For the text-containing cell, return its midpoint in (X, Y) coordinate format. 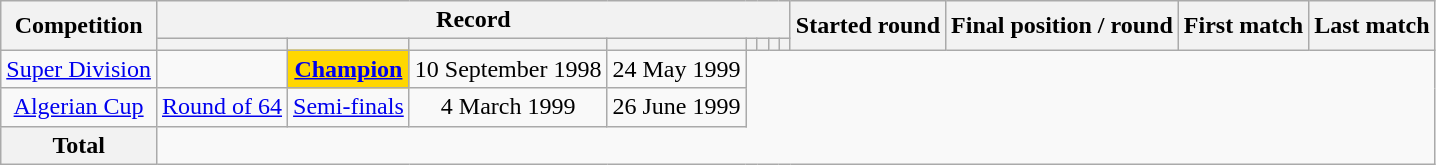
Round of 64 (222, 107)
Competition (79, 26)
Semi-finals (349, 107)
24 May 1999 (676, 69)
First match (1243, 26)
Last match (1372, 26)
Champion (349, 69)
4 March 1999 (508, 107)
Super Division (79, 69)
Total (79, 145)
10 September 1998 (508, 69)
Algerian Cup (79, 107)
26 June 1999 (676, 107)
Record (473, 20)
Started round (868, 26)
Final position / round (1062, 26)
